From the cell containing the given text, extract its center point as (X, Y) coordinate. 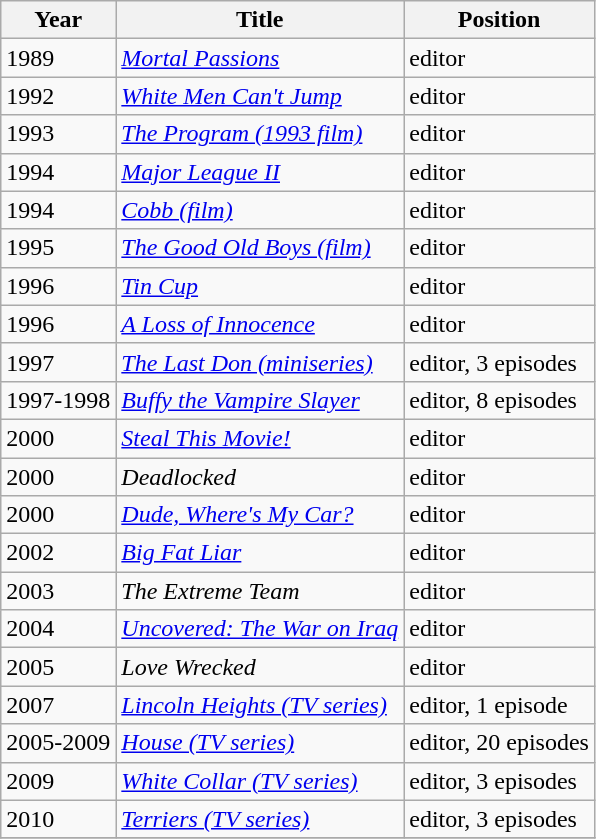
2007 (58, 705)
Buffy the Vampire Slayer (260, 400)
1992 (58, 96)
White Collar (TV series) (260, 781)
1997-1998 (58, 400)
Deadlocked (260, 477)
Mortal Passions (260, 58)
editor, 8 episodes (500, 400)
The Program (1993 film) (260, 134)
Steal This Movie! (260, 438)
2004 (58, 629)
Title (260, 20)
The Extreme Team (260, 591)
Love Wrecked (260, 667)
2009 (58, 781)
Lincoln Heights (TV series) (260, 705)
A Loss of Innocence (260, 324)
Big Fat Liar (260, 553)
editor, 20 episodes (500, 743)
Cobb (film) (260, 210)
Major League II (260, 172)
1995 (58, 248)
Dude, Where's My Car? (260, 515)
Tin Cup (260, 286)
White Men Can't Jump (260, 96)
Position (500, 20)
Uncovered: The War on Iraq (260, 629)
2010 (58, 819)
editor, 1 episode (500, 705)
1993 (58, 134)
Terriers (TV series) (260, 819)
1989 (58, 58)
The Good Old Boys (film) (260, 248)
Year (58, 20)
1997 (58, 362)
2002 (58, 553)
House (TV series) (260, 743)
The Last Don (miniseries) (260, 362)
2003 (58, 591)
2005-2009 (58, 743)
2005 (58, 667)
